Capture the cell that displays the provided text and extract its [x, y] central coordinate. 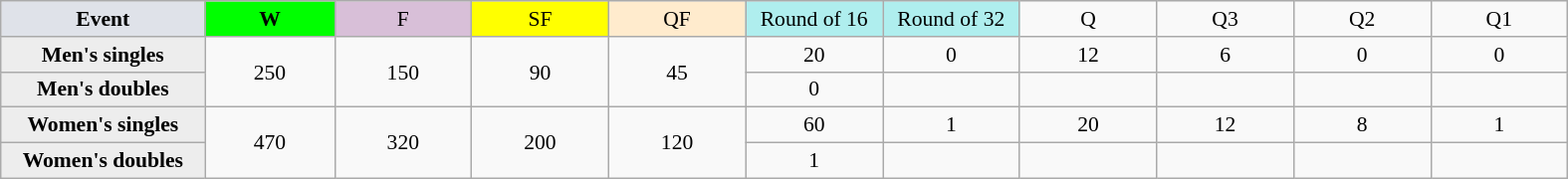
Men's doubles [104, 89]
470 [270, 143]
Event [104, 19]
Q1 [1499, 19]
60 [814, 125]
Men's singles [104, 55]
QF [677, 19]
Women's doubles [104, 161]
W [270, 19]
Q2 [1362, 19]
200 [541, 143]
320 [403, 143]
Women's singles [104, 125]
F [403, 19]
6 [1226, 55]
8 [1362, 125]
Round of 16 [814, 19]
250 [270, 72]
90 [541, 72]
150 [403, 72]
Q [1088, 19]
45 [677, 72]
Round of 32 [951, 19]
120 [677, 143]
SF [541, 19]
Q3 [1226, 19]
